Detect which cell encompasses the target text, then output its (x, y) center coordinate. 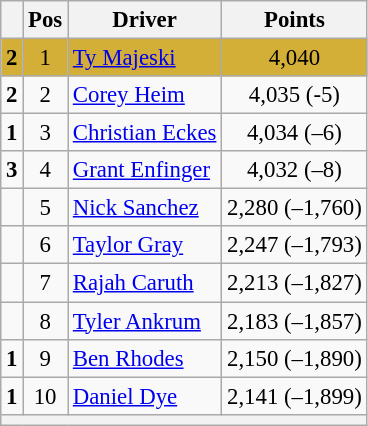
Points (294, 20)
Tyler Ankrum (145, 321)
Rajah Caruth (145, 283)
2,150 (–1,890) (294, 358)
Pos (46, 20)
2,213 (–1,827) (294, 283)
Daniel Dye (145, 396)
6 (46, 245)
8 (46, 321)
10 (46, 396)
4,034 (–6) (294, 133)
Grant Enfinger (145, 170)
Ty Majeski (145, 58)
Ben Rhodes (145, 358)
4,040 (294, 58)
Driver (145, 20)
Corey Heim (145, 95)
9 (46, 358)
2,247 (–1,793) (294, 245)
2,183 (–1,857) (294, 321)
Nick Sanchez (145, 208)
5 (46, 208)
4 (46, 170)
Taylor Gray (145, 245)
2,141 (–1,899) (294, 396)
7 (46, 283)
4,032 (–8) (294, 170)
Christian Eckes (145, 133)
2,280 (–1,760) (294, 208)
4,035 (-5) (294, 95)
